Return the [X, Y] coordinate for the center point of the cell that contains the specified text.  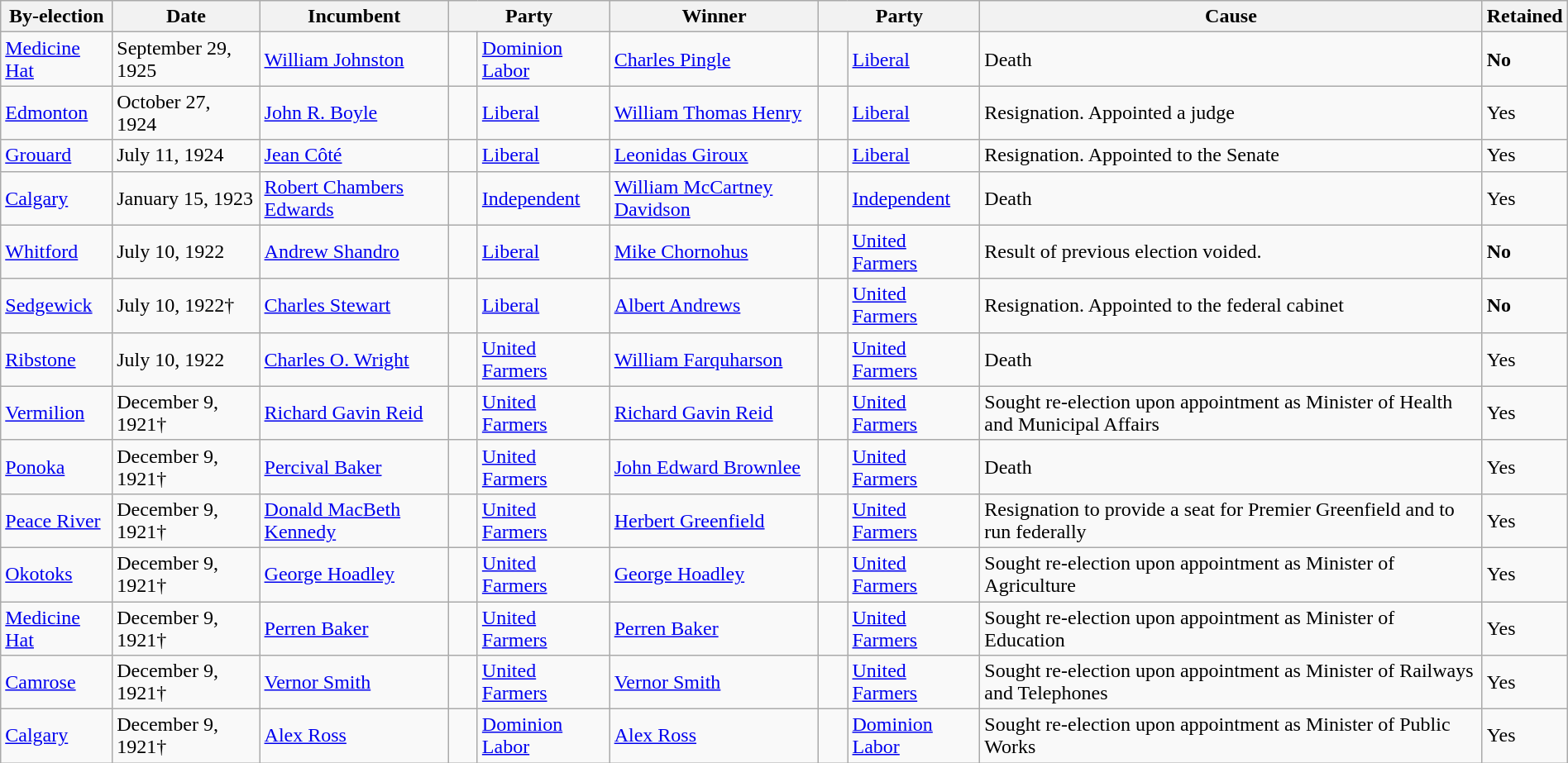
Cause [1231, 17]
John R. Boyle [354, 112]
Resignation. Appointed a judge [1231, 112]
Donald MacBeth Kennedy [354, 521]
Resignation to provide a seat for Premier Greenfield and to run federally [1231, 521]
Robert Chambers Edwards [354, 198]
Result of previous election voided. [1231, 251]
William McCartney Davidson [715, 198]
Whitford [56, 251]
Ponoka [56, 466]
January 15, 1923 [186, 198]
Sought re-election upon appointment as Minister of Health and Municipal Affairs [1231, 413]
September 29, 1925 [186, 60]
Albert Andrews [715, 306]
Leonidas Giroux [715, 155]
Percival Baker [354, 466]
William Thomas Henry [715, 112]
Herbert Greenfield [715, 521]
Andrew Shandro [354, 251]
Date [186, 17]
Sedgewick [56, 306]
Resignation. Appointed to the federal cabinet [1231, 306]
Charles Stewart [354, 306]
October 27, 1924 [186, 112]
Peace River [56, 521]
Resignation. Appointed to the Senate [1231, 155]
Charles Pingle [715, 60]
Charles O. Wright [354, 359]
Jean Côté [354, 155]
Ribstone [56, 359]
Winner [715, 17]
John Edward Brownlee [715, 466]
Sought re-election upon appointment as Minister of Education [1231, 628]
Grouard [56, 155]
July 10, 1922† [186, 306]
Incumbent [354, 17]
By-election [56, 17]
Vermilion [56, 413]
Okotoks [56, 574]
Sought re-election upon appointment as Minister of Public Works [1231, 736]
William Farquharson [715, 359]
Retained [1525, 17]
William Johnston [354, 60]
Camrose [56, 683]
Sought re-election upon appointment as Minister of Railways and Telephones [1231, 683]
July 11, 1924 [186, 155]
Mike Chornohus [715, 251]
Edmonton [56, 112]
Sought re-election upon appointment as Minister of Agriculture [1231, 574]
